Locate the cell with the specified text and output its [x, y] center coordinate. 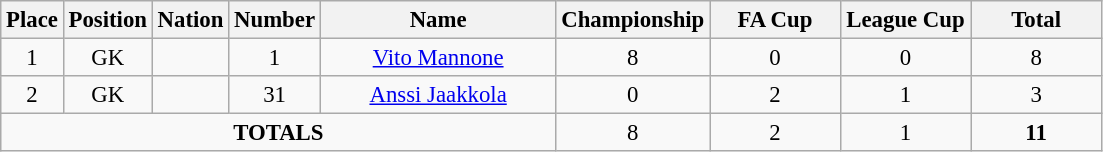
Vito Mannone [438, 58]
League Cup [906, 20]
31 [275, 95]
Place [32, 20]
3 [1036, 95]
Championship [633, 20]
Total [1036, 20]
FA Cup [776, 20]
11 [1036, 133]
Anssi Jaakkola [438, 95]
Number [275, 20]
TOTALS [278, 133]
Position [108, 20]
Nation [190, 20]
Name [438, 20]
